Determine the [X, Y] coordinate at the center of the cell enclosing the given text.  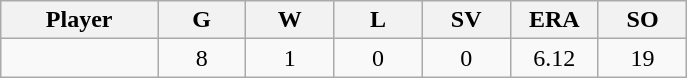
1 [290, 58]
L [378, 20]
8 [202, 58]
SO [642, 20]
ERA [554, 20]
6.12 [554, 58]
Player [80, 20]
19 [642, 58]
G [202, 20]
W [290, 20]
SV [466, 20]
